Return [x, y] of the center of cell containing provided text 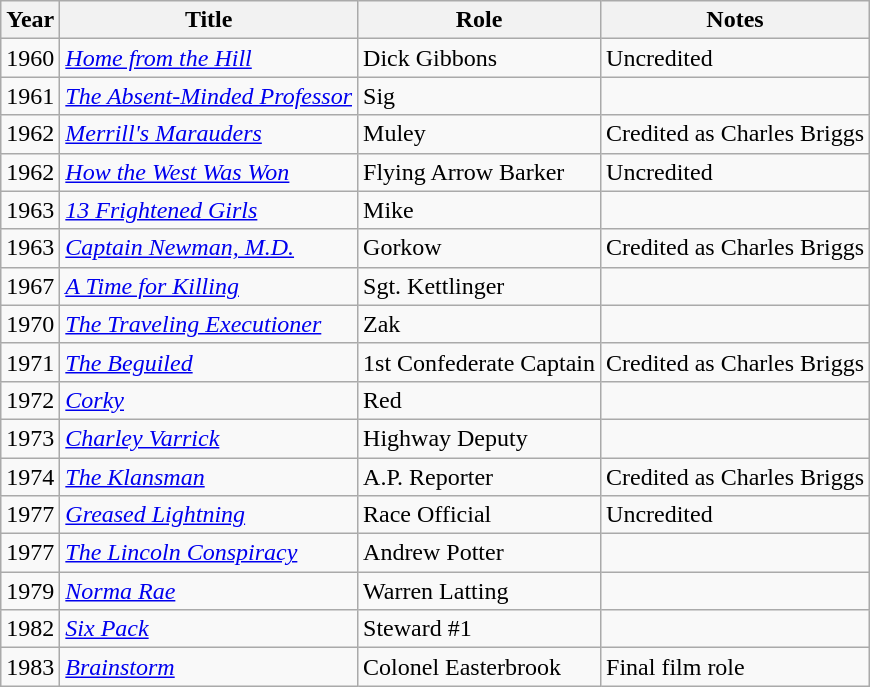
1972 [30, 400]
The Beguiled [209, 362]
Norma Rae [209, 591]
1974 [30, 477]
1983 [30, 667]
Red [480, 400]
1961 [30, 96]
1982 [30, 629]
Role [480, 20]
1960 [30, 58]
1967 [30, 286]
Flying Arrow Barker [480, 172]
1st Confederate Captain [480, 362]
The Traveling Executioner [209, 324]
Year [30, 20]
Charley Varrick [209, 438]
How the West Was Won [209, 172]
1970 [30, 324]
Dick Gibbons [480, 58]
Warren Latting [480, 591]
Captain Newman, M.D. [209, 248]
Gorkow [480, 248]
Highway Deputy [480, 438]
Title [209, 20]
1971 [30, 362]
The Lincoln Conspiracy [209, 553]
Muley [480, 134]
Race Official [480, 515]
13 Frightened Girls [209, 210]
A.P. Reporter [480, 477]
1973 [30, 438]
Greased Lightning [209, 515]
The Absent-Minded Professor [209, 96]
A Time for Killing [209, 286]
Sgt. Kettlinger [480, 286]
Six Pack [209, 629]
Final film role [736, 667]
Notes [736, 20]
Home from the Hill [209, 58]
Andrew Potter [480, 553]
1979 [30, 591]
Brainstorm [209, 667]
Corky [209, 400]
Mike [480, 210]
Zak [480, 324]
Steward #1 [480, 629]
Sig [480, 96]
The Klansman [209, 477]
Merrill's Marauders [209, 134]
Colonel Easterbrook [480, 667]
